Find where the given text appears and provide that cell's center as (X, Y) coordinate. 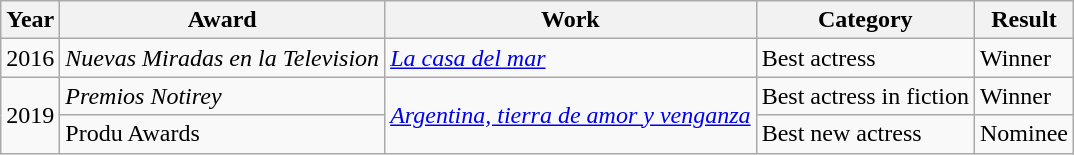
Award (222, 20)
2019 (30, 115)
Year (30, 20)
Argentina, tierra de amor y venganza (570, 115)
Category (865, 20)
Best new actress (865, 134)
Best actress (865, 58)
Produ Awards (222, 134)
Nominee (1024, 134)
Premios Notirey (222, 96)
La casa del mar (570, 58)
2016 (30, 58)
Work (570, 20)
Nuevas Miradas en la Television (222, 58)
Result (1024, 20)
Best actress in fiction (865, 96)
